Provide the [x, y] coordinate of the cell's center where the given text is located.  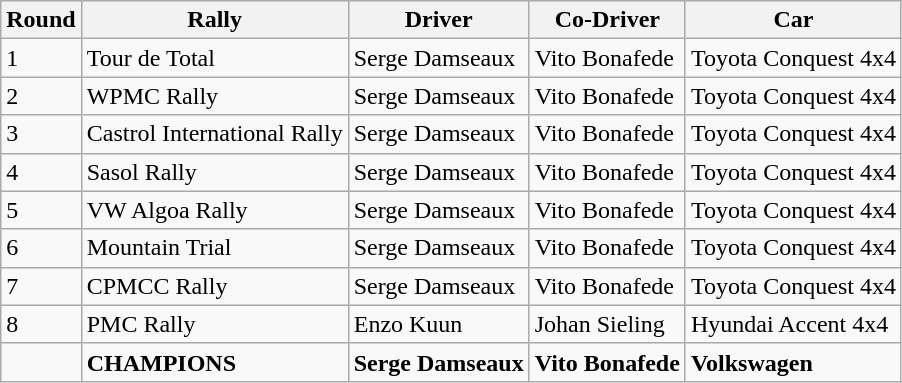
Hyundai Accent 4x4 [793, 324]
Tour de Total [214, 58]
Co-Driver [607, 20]
3 [41, 134]
CHAMPIONS [214, 362]
Volkswagen [793, 362]
WPMC Rally [214, 96]
PMC Rally [214, 324]
Mountain Trial [214, 248]
2 [41, 96]
7 [41, 286]
8 [41, 324]
1 [41, 58]
Sasol Rally [214, 172]
5 [41, 210]
6 [41, 248]
VW Algoa Rally [214, 210]
Rally [214, 20]
Castrol International Rally [214, 134]
4 [41, 172]
Car [793, 20]
Johan Sieling [607, 324]
Enzo Kuun [438, 324]
CPMCC Rally [214, 286]
Round [41, 20]
Driver [438, 20]
